Search for the cell housing the specified text and yield its (x, y) center coordinate. 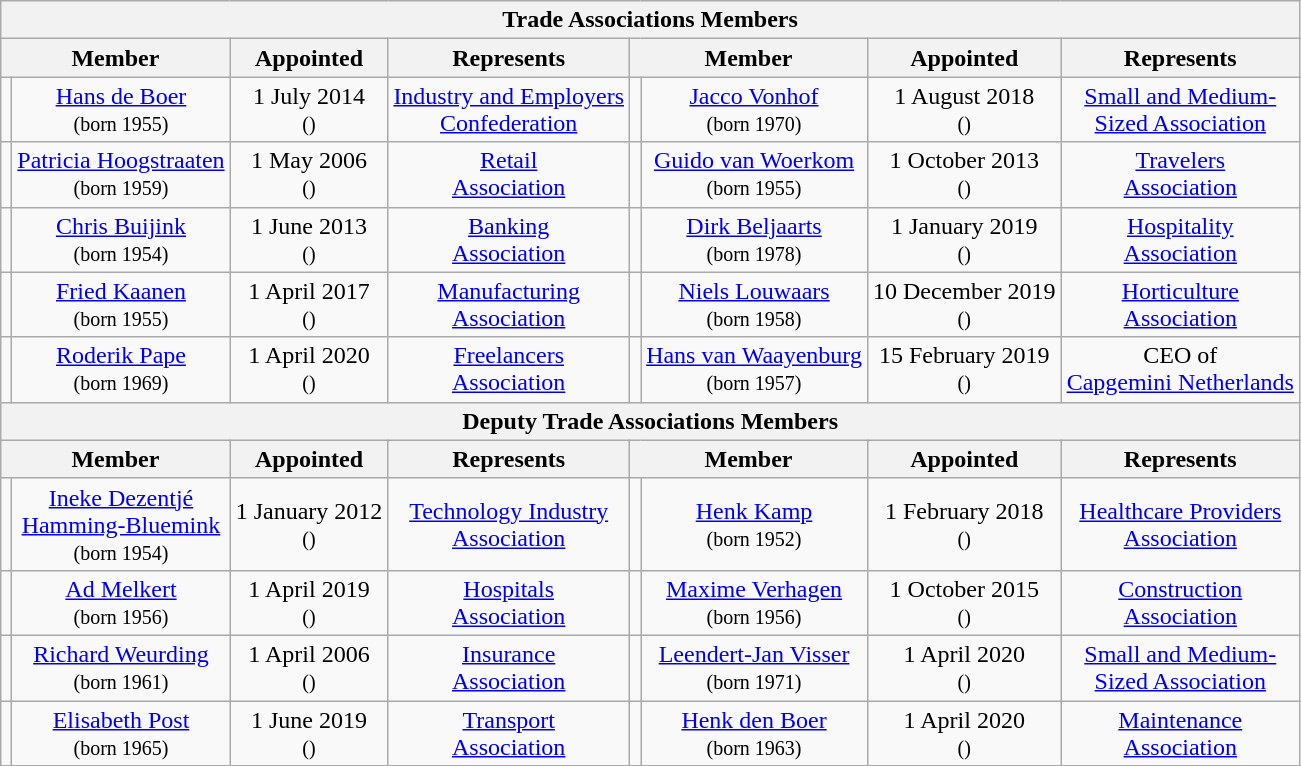
Roderik Pape (born 1969) (121, 370)
Retail Association (509, 174)
1 July 2014 () (309, 110)
Maintenance Association (1180, 732)
1 April 2006 () (309, 668)
Ad Melkert (born 1956) (121, 602)
Maxime Verhagen (born 1956) (754, 602)
1 October 2015 () (964, 602)
1 April 2017 () (309, 304)
1 May 2006 () (309, 174)
Henk Kamp (born 1952) (754, 524)
Hospitality Association (1180, 240)
Banking Association (509, 240)
Chris Buijink (born 1954) (121, 240)
10 December 2019 () (964, 304)
Guido van Woerkom (born 1955) (754, 174)
Leendert-Jan Visser (born 1971) (754, 668)
1 January 2012 () (309, 524)
Trade Associations Members (650, 20)
1 June 2013 () (309, 240)
Insurance Association (509, 668)
Travelers Association (1180, 174)
Manufacturing Association (509, 304)
Technology Industry Association (509, 524)
Hans van Waayenburg (born 1957) (754, 370)
Deputy Trade Associations Members (650, 421)
1 October 2013 () (964, 174)
Hospitals Association (509, 602)
Healthcare Providers Association (1180, 524)
Patricia Hoogstraaten (born 1959) (121, 174)
Jacco Vonhof (born 1970) (754, 110)
Dirk Beljaarts (born 1978) (754, 240)
Hans de Boer (born 1955) (121, 110)
1 August 2018 () (964, 110)
Fried Kaanen (born 1955) (121, 304)
Construction Association (1180, 602)
Henk den Boer (born 1963) (754, 732)
1 April 2019 () (309, 602)
Industry and Employers Confederation (509, 110)
15 February 2019 () (964, 370)
Richard Weurding (born 1961) (121, 668)
1 February 2018 () (964, 524)
1 January 2019 () (964, 240)
Elisabeth Post (born 1965) (121, 732)
Freelancers Association (509, 370)
Horticulture Association (1180, 304)
1 June 2019 () (309, 732)
Ineke Dezentjé Hamming-Bluemink (born 1954) (121, 524)
Niels Louwaars (born 1958) (754, 304)
Transport Association (509, 732)
CEO of Capgemini Netherlands (1180, 370)
